Locate the cell with the specified text and output its (x, y) center coordinate. 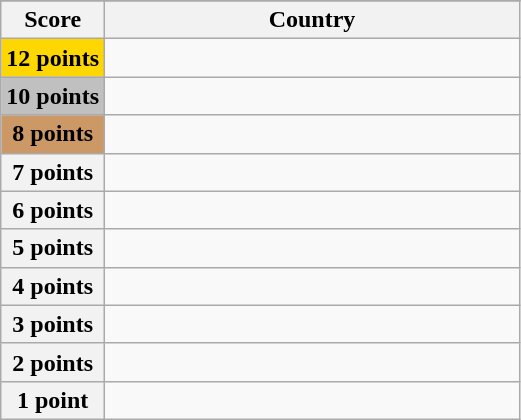
12 points (53, 58)
7 points (53, 172)
Score (53, 20)
5 points (53, 248)
3 points (53, 324)
2 points (53, 362)
Country (312, 20)
10 points (53, 96)
8 points (53, 134)
6 points (53, 210)
4 points (53, 286)
1 point (53, 400)
